From the cell containing the given text, extract its center point as [X, Y] coordinate. 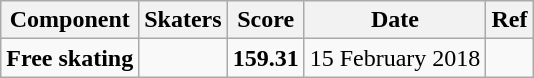
Component [70, 20]
Date [395, 20]
Score [266, 20]
Skaters [183, 20]
159.31 [266, 58]
Ref [510, 20]
15 February 2018 [395, 58]
Free skating [70, 58]
